Provide the (X, Y) coordinate of the cell's center where the given text is located.  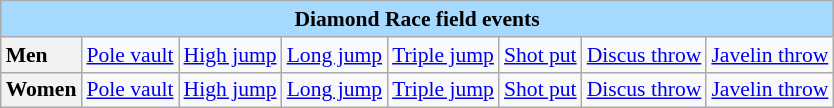
Men (42, 55)
Women (42, 90)
Diamond Race field events (418, 19)
